For the text-containing cell, return its midpoint in (X, Y) coordinate format. 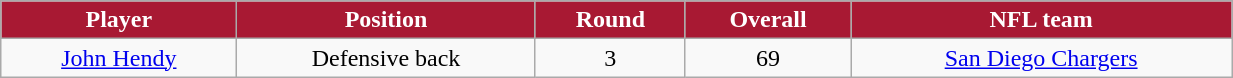
Round (610, 20)
69 (768, 58)
Position (386, 20)
John Hendy (119, 58)
NFL team (1042, 20)
San Diego Chargers (1042, 58)
Defensive back (386, 58)
Player (119, 20)
3 (610, 58)
Overall (768, 20)
